From the cell containing the given text, extract its center point as (x, y) coordinate. 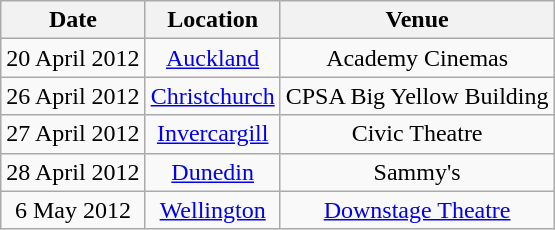
Dunedin (212, 172)
Date (73, 20)
Sammy's (417, 172)
CPSA Big Yellow Building (417, 96)
Christchurch (212, 96)
Downstage Theatre (417, 210)
Civic Theatre (417, 134)
Wellington (212, 210)
Academy Cinemas (417, 58)
26 April 2012 (73, 96)
6 May 2012 (73, 210)
20 April 2012 (73, 58)
27 April 2012 (73, 134)
Venue (417, 20)
Auckland (212, 58)
Invercargill (212, 134)
28 April 2012 (73, 172)
Location (212, 20)
